For the text-containing cell, return its midpoint in (x, y) coordinate format. 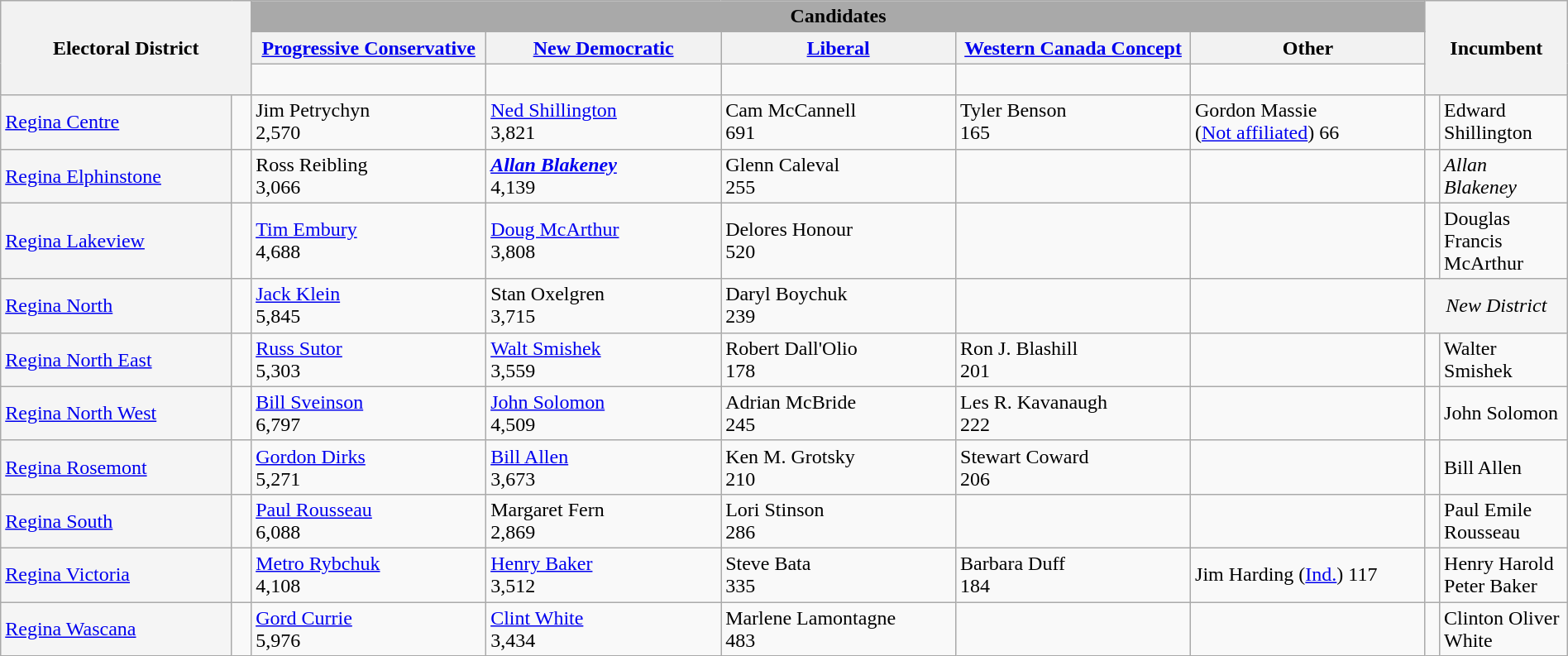
Paul Emile Rousseau (1503, 521)
Bill Allen (1503, 467)
Incumbent (1496, 48)
Metro Rybchuk 4,108 (369, 574)
Ken M. Grotsky 210 (839, 467)
Delores Honour 520 (839, 241)
Regina South (116, 521)
Les R. Kavanaugh 222 (1073, 414)
Allan Blakeney 4,139 (604, 175)
Jim Harding (Ind.) 117 (1308, 574)
Regina Rosemont (116, 467)
Steve Bata 335 (839, 574)
Henry Baker 3,512 (604, 574)
Cam McCannell 691 (839, 122)
Progressive Conservative (369, 48)
Glenn Caleval 255 (839, 175)
Regina Elphinstone (116, 175)
Ron J. Blashill 201 (1073, 359)
Edward Shillington (1503, 122)
Western Canada Concept (1073, 48)
Regina North East (116, 359)
Regina Wascana (116, 629)
New Democratic (604, 48)
Walter Smishek (1503, 359)
Robert Dall'Olio 178 (839, 359)
Jack Klein 5,845 (369, 306)
Ross Reibling 3,066 (369, 175)
Ned Shillington 3,821 (604, 122)
Bill Sveinson 6,797 (369, 414)
Jim Petrychyn 2,570 (369, 122)
Marlene Lamontagne 483 (839, 629)
Gordon Dirks 5,271 (369, 467)
Regina North West (116, 414)
John Solomon (1503, 414)
Gordon Massie (Not affiliated) 66 (1308, 122)
Tyler Benson 165 (1073, 122)
New District (1496, 306)
Henry Harold Peter Baker (1503, 574)
Lori Stinson 286 (839, 521)
Regina Centre (116, 122)
Liberal (839, 48)
Clint White 3,434 (604, 629)
Electoral District (126, 48)
Candidates (839, 17)
Russ Sutor 5,303 (369, 359)
Regina North (116, 306)
Barbara Duff 184 (1073, 574)
Doug McArthur 3,808 (604, 241)
Stan Oxelgren 3,715 (604, 306)
Tim Embury 4,688 (369, 241)
Regina Lakeview (116, 241)
Stewart Coward 206 (1073, 467)
Daryl Boychuk 239 (839, 306)
Paul Rousseau 6,088 (369, 521)
Douglas Francis McArthur (1503, 241)
Walt Smishek 3,559 (604, 359)
John Solomon 4,509 (604, 414)
Bill Allen 3,673 (604, 467)
Adrian McBride 245 (839, 414)
Gord Currie 5,976 (369, 629)
Regina Victoria (116, 574)
Margaret Fern 2,869 (604, 521)
Other (1308, 48)
Clinton Oliver White (1503, 629)
Allan Blakeney (1503, 175)
